Search for the cell housing the specified text and yield its [X, Y] center coordinate. 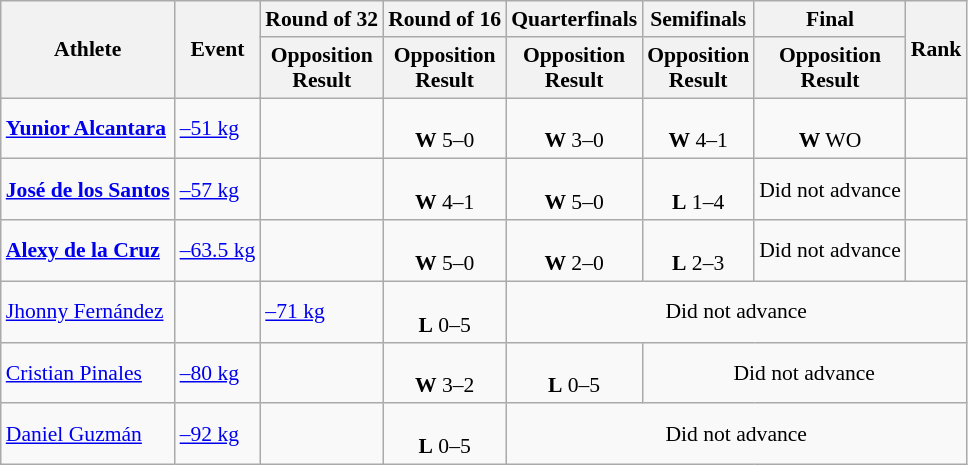
W WO [830, 128]
Jhonny Fernández [88, 312]
W 2–0 [574, 250]
–57 kg [218, 190]
Quarterfinals [574, 19]
Event [218, 50]
–92 kg [218, 434]
Semifinals [698, 19]
–63.5 kg [218, 250]
Round of 32 [322, 19]
–51 kg [218, 128]
Alexy de la Cruz [88, 250]
–80 kg [218, 372]
Athlete [88, 50]
W 3–2 [444, 372]
Daniel Guzmán [88, 434]
Round of 16 [444, 19]
José de los Santos [88, 190]
Rank [936, 50]
–71 kg [322, 312]
Cristian Pinales [88, 372]
W 3–0 [574, 128]
L 2–3 [698, 250]
L 1–4 [698, 190]
Yunior Alcantara [88, 128]
Final [830, 19]
